From the cell containing the given text, extract its center point as (x, y) coordinate. 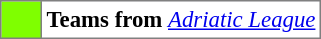
Teams from Adriatic League (180, 20)
